Determine the [x, y] coordinate at the center of the cell enclosing the given text.  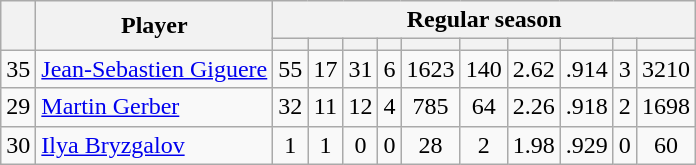
28 [430, 145]
1623 [430, 69]
.929 [586, 145]
31 [360, 69]
11 [326, 107]
1698 [666, 107]
4 [390, 107]
2.26 [534, 107]
Player [154, 26]
6 [390, 69]
17 [326, 69]
64 [484, 107]
.918 [586, 107]
30 [18, 145]
Ilya Bryzgalov [154, 145]
.914 [586, 69]
29 [18, 107]
60 [666, 145]
1.98 [534, 145]
3210 [666, 69]
32 [290, 107]
Martin Gerber [154, 107]
12 [360, 107]
55 [290, 69]
140 [484, 69]
785 [430, 107]
Regular season [484, 20]
35 [18, 69]
Jean-Sebastien Giguere [154, 69]
2.62 [534, 69]
3 [624, 69]
